Determine the (X, Y) coordinate at the center of the cell enclosing the given text.  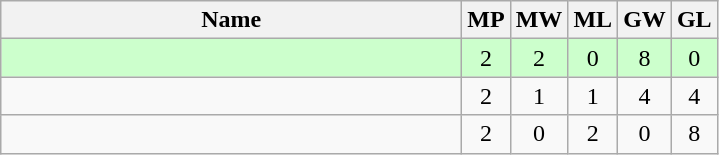
MW (539, 20)
MP (486, 20)
ML (593, 20)
Name (232, 20)
GW (645, 20)
GL (694, 20)
